Identify which cell holds the provided text, then report its [x, y] central coordinate. 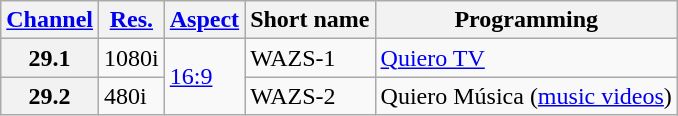
Quiero TV [526, 58]
16:9 [204, 77]
Channel [50, 20]
29.2 [50, 96]
Res. [132, 20]
WAZS-1 [310, 58]
480i [132, 96]
29.1 [50, 58]
Programming [526, 20]
Aspect [204, 20]
WAZS-2 [310, 96]
Quiero Música (music videos) [526, 96]
1080i [132, 58]
Short name [310, 20]
